Capture the cell that displays the provided text and extract its [x, y] central coordinate. 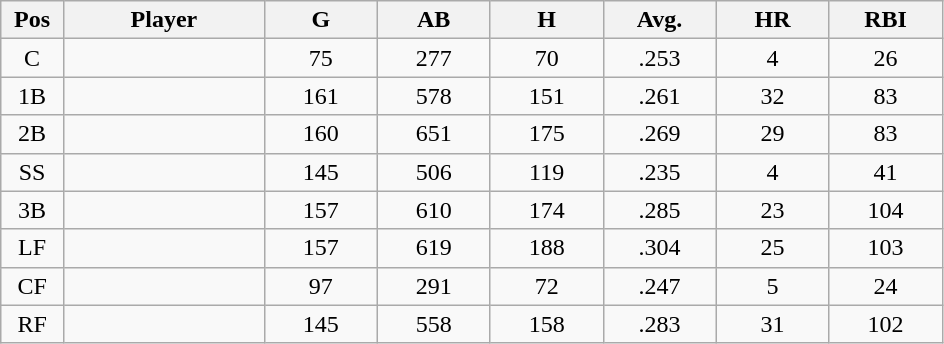
RF [32, 324]
119 [546, 172]
75 [320, 58]
AB [434, 20]
72 [546, 286]
HR [772, 20]
.304 [660, 248]
.285 [660, 210]
25 [772, 248]
CF [32, 286]
H [546, 20]
.247 [660, 286]
1B [32, 96]
610 [434, 210]
SS [32, 172]
31 [772, 324]
277 [434, 58]
Pos [32, 20]
.253 [660, 58]
506 [434, 172]
RBI [886, 20]
151 [546, 96]
.283 [660, 324]
Avg. [660, 20]
26 [886, 58]
102 [886, 324]
175 [546, 134]
3B [32, 210]
Player [164, 20]
32 [772, 96]
70 [546, 58]
578 [434, 96]
291 [434, 286]
558 [434, 324]
161 [320, 96]
LF [32, 248]
103 [886, 248]
24 [886, 286]
5 [772, 286]
G [320, 20]
188 [546, 248]
104 [886, 210]
619 [434, 248]
23 [772, 210]
174 [546, 210]
.235 [660, 172]
.261 [660, 96]
651 [434, 134]
2B [32, 134]
160 [320, 134]
41 [886, 172]
29 [772, 134]
.269 [660, 134]
158 [546, 324]
C [32, 58]
97 [320, 286]
